Capture the cell that displays the provided text and extract its (X, Y) central coordinate. 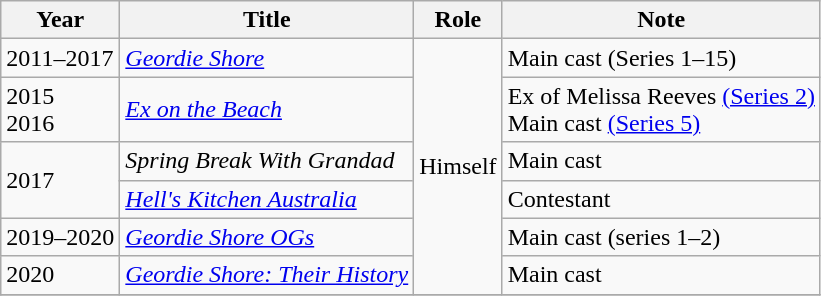
Main cast (series 1–2) (661, 237)
2020 (60, 275)
Ex on the Beach (267, 110)
Himself (458, 166)
Title (267, 20)
Ex of Melissa Reeves (Series 2)Main cast (Series 5) (661, 110)
2011–2017 (60, 58)
Note (661, 20)
Spring Break With Grandad (267, 161)
Geordie Shore: Their History (267, 275)
2017 (60, 180)
20152016 (60, 110)
Year (60, 20)
2019–2020 (60, 237)
Role (458, 20)
Main cast (Series 1–15) (661, 58)
Hell's Kitchen Australia (267, 199)
Contestant (661, 199)
Geordie Shore (267, 58)
Geordie Shore OGs (267, 237)
